Identify which cell holds the provided text, then report its [X, Y] central coordinate. 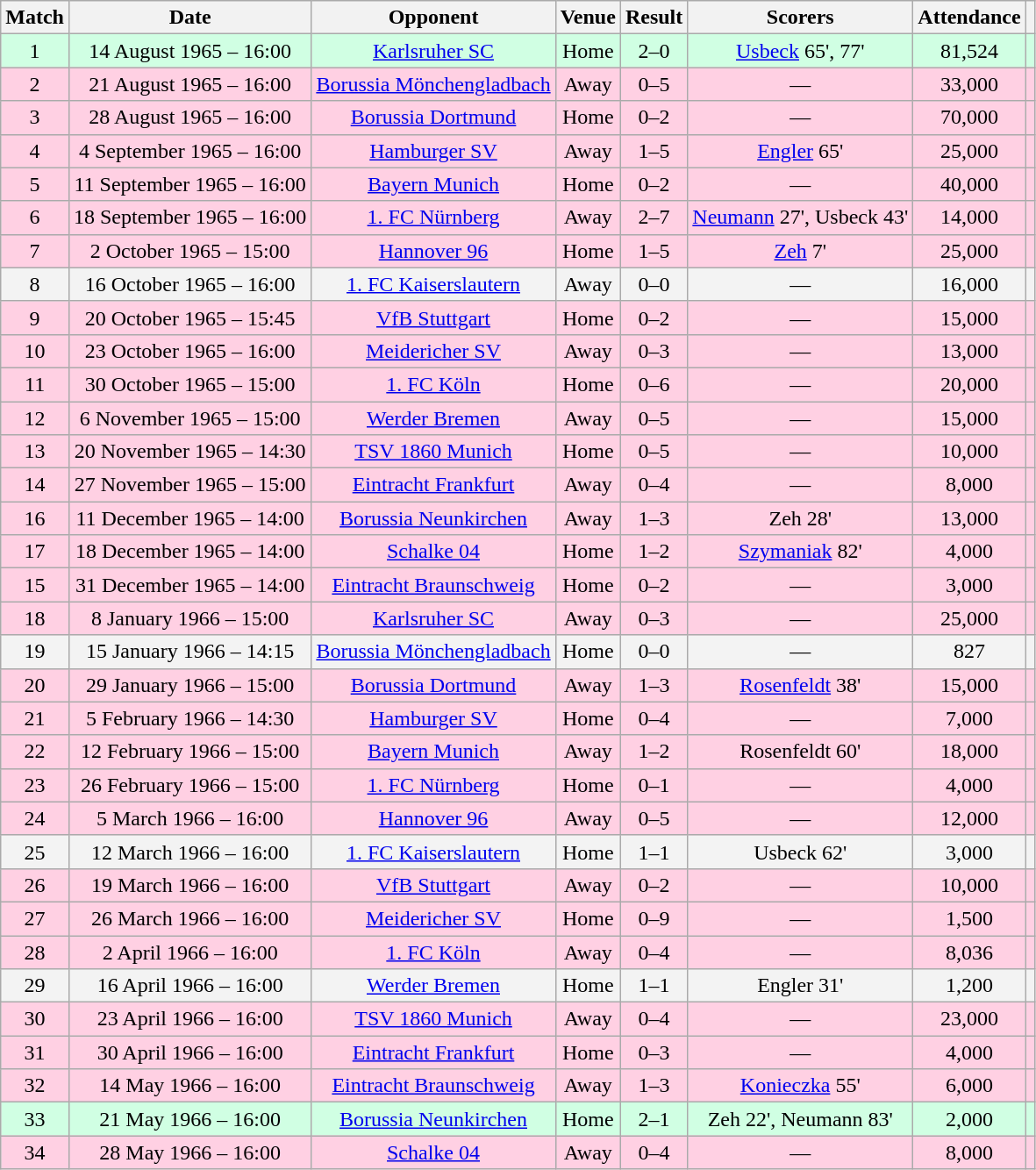
19 March 1966 – 16:00 [189, 885]
22 [35, 752]
Usbeck 62' [800, 852]
11 September 1965 – 16:00 [189, 184]
23,000 [969, 1019]
16,000 [969, 284]
31 December 1965 – 14:00 [189, 585]
14,000 [969, 218]
15 [35, 585]
5 February 1966 – 14:30 [189, 718]
2 [35, 84]
0–9 [654, 918]
2–0 [654, 51]
7,000 [969, 718]
Result [654, 18]
31 [35, 1052]
827 [969, 652]
19 [35, 652]
16 October 1965 – 16:00 [189, 284]
33,000 [969, 84]
16 April 1966 – 16:00 [189, 986]
70,000 [969, 118]
Date [189, 18]
32 [35, 1086]
8 [35, 284]
6,000 [969, 1086]
14 [35, 485]
28 August 1965 – 16:00 [189, 118]
1,500 [969, 918]
20 November 1965 – 14:30 [189, 452]
16 [35, 518]
18 December 1965 – 14:00 [189, 552]
2–1 [654, 1119]
30 April 1966 – 16:00 [189, 1052]
26 February 1966 – 15:00 [189, 785]
1,200 [969, 986]
18 September 1965 – 16:00 [189, 218]
7 [35, 251]
21 May 1966 – 16:00 [189, 1119]
14 May 1966 – 16:00 [189, 1086]
12 [35, 418]
30 October 1965 – 15:00 [189, 384]
12 February 1966 – 15:00 [189, 752]
0–6 [654, 384]
21 August 1965 – 16:00 [189, 84]
18,000 [969, 752]
Scorers [800, 18]
Engler 65' [800, 151]
27 [35, 918]
20 [35, 685]
30 [35, 1019]
Rosenfeldt 38' [800, 685]
11 December 1965 – 14:00 [189, 518]
26 March 1966 – 16:00 [189, 918]
8,036 [969, 952]
81,524 [969, 51]
33 [35, 1119]
4 [35, 151]
Zeh 22', Neumann 83' [800, 1119]
Zeh 7' [800, 251]
Venue [588, 18]
25 [35, 852]
15 January 1966 – 14:15 [189, 652]
Usbeck 65', 77' [800, 51]
2 April 1966 – 16:00 [189, 952]
Rosenfeldt 60' [800, 752]
2–7 [654, 218]
0–1 [654, 785]
2 October 1965 – 15:00 [189, 251]
Zeh 28' [800, 518]
Szymaniak 82' [800, 552]
12 March 1966 – 16:00 [189, 852]
1 [35, 51]
26 [35, 885]
2,000 [969, 1119]
12,000 [969, 818]
18 [35, 618]
20 October 1965 – 15:45 [189, 317]
5 March 1966 – 16:00 [189, 818]
6 [35, 218]
21 [35, 718]
20,000 [969, 384]
17 [35, 552]
Konieczka 55' [800, 1086]
Attendance [969, 18]
27 November 1965 – 15:00 [189, 485]
Engler 31' [800, 986]
23 [35, 785]
9 [35, 317]
29 January 1966 – 15:00 [189, 685]
28 [35, 952]
10 [35, 351]
3 [35, 118]
40,000 [969, 184]
14 August 1965 – 16:00 [189, 51]
Match [35, 18]
Neumann 27', Usbeck 43' [800, 218]
11 [35, 384]
6 November 1965 – 15:00 [189, 418]
4 September 1965 – 16:00 [189, 151]
8 January 1966 – 15:00 [189, 618]
5 [35, 184]
Opponent [433, 18]
28 May 1966 – 16:00 [189, 1152]
23 April 1966 – 16:00 [189, 1019]
29 [35, 986]
34 [35, 1152]
24 [35, 818]
13 [35, 452]
23 October 1965 – 16:00 [189, 351]
